Capture the cell that displays the provided text and extract its (x, y) central coordinate. 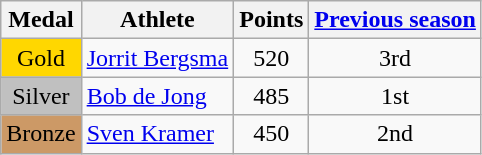
Athlete (158, 20)
Bob de Jong (158, 96)
Jorrit Bergsma (158, 58)
Silver (41, 96)
Points (272, 20)
520 (272, 58)
Gold (41, 58)
Medal (41, 20)
485 (272, 96)
1st (396, 96)
3rd (396, 58)
2nd (396, 134)
450 (272, 134)
Bronze (41, 134)
Sven Kramer (158, 134)
Previous season (396, 20)
